Output the (x, y) coordinate of the center of the cell containing the given text.  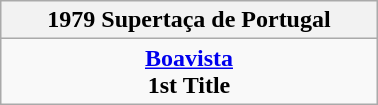
1979 Supertaça de Portugal (189, 20)
Boavista1st Title (189, 72)
